Return the (X, Y) coordinate for the center point of the cell that contains the specified text.  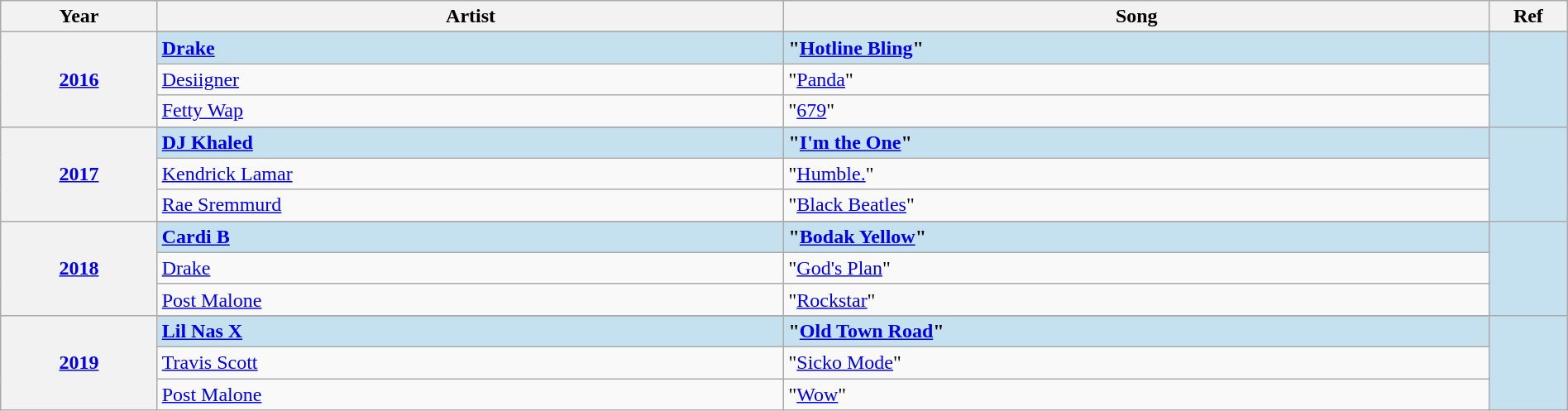
Year (79, 17)
Artist (471, 17)
2017 (79, 174)
Desiigner (471, 79)
"Panda" (1136, 79)
"Hotline Bling" (1136, 48)
"Sicko Mode" (1136, 362)
Cardi B (471, 237)
2019 (79, 362)
"God's Plan" (1136, 268)
2016 (79, 79)
Fetty Wap (471, 111)
Rae Sremmurd (471, 205)
"Bodak Yellow" (1136, 237)
"Rockstar" (1136, 299)
Lil Nas X (471, 331)
"Black Beatles" (1136, 205)
Ref (1528, 17)
"Old Town Road" (1136, 331)
"Humble." (1136, 174)
"I'm the One" (1136, 142)
"Wow" (1136, 394)
"679" (1136, 111)
Travis Scott (471, 362)
2018 (79, 268)
Kendrick Lamar (471, 174)
DJ Khaled (471, 142)
Song (1136, 17)
